Locate the cell with the specified text and output its (x, y) center coordinate. 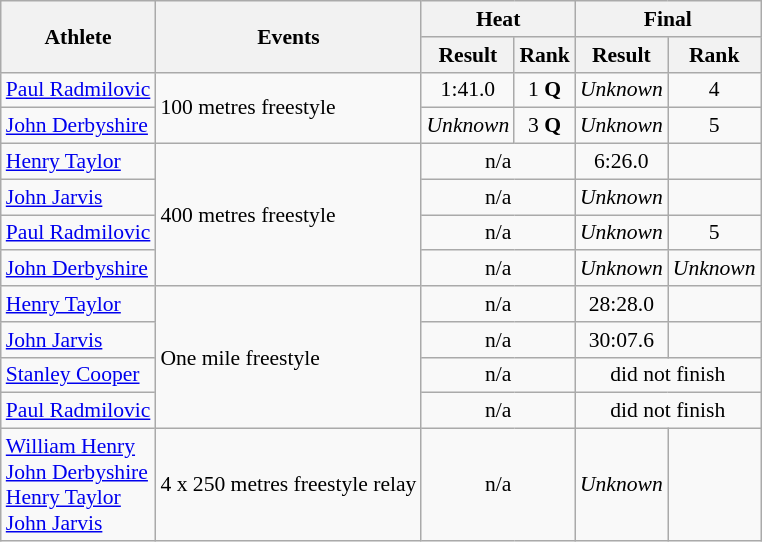
6:26.0 (622, 162)
100 metres freestyle (288, 108)
1 Q (544, 90)
Stanley Cooper (78, 375)
4 (714, 90)
Final (668, 19)
Events (288, 36)
3 Q (544, 126)
400 metres freestyle (288, 215)
Athlete (78, 36)
28:28.0 (622, 304)
William HenryJohn DerbyshireHenry TaylorJohn Jarvis (78, 485)
30:07.6 (622, 340)
1:41.0 (468, 90)
4 x 250 metres freestyle relay (288, 485)
Heat (498, 19)
One mile freestyle (288, 357)
